Scan for the cell matching the given text and deliver its (X, Y) coordinate at center. 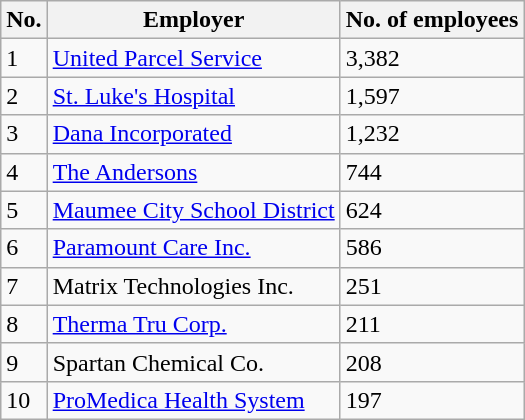
Dana Incorporated (194, 134)
208 (432, 362)
7 (24, 286)
1,597 (432, 96)
251 (432, 286)
1,232 (432, 134)
211 (432, 324)
Paramount Care Inc. (194, 248)
Therma Tru Corp. (194, 324)
6 (24, 248)
Employer (194, 20)
The Andersons (194, 172)
1 (24, 58)
Matrix Technologies Inc. (194, 286)
624 (432, 210)
8 (24, 324)
No. of employees (432, 20)
4 (24, 172)
Maumee City School District (194, 210)
2 (24, 96)
United Parcel Service (194, 58)
5 (24, 210)
Spartan Chemical Co. (194, 362)
744 (432, 172)
No. (24, 20)
3,382 (432, 58)
197 (432, 400)
3 (24, 134)
St. Luke's Hospital (194, 96)
ProMedica Health System (194, 400)
9 (24, 362)
10 (24, 400)
586 (432, 248)
